Capture the cell that displays the provided text and extract its [x, y] central coordinate. 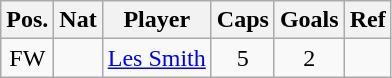
Pos. [28, 20]
2 [309, 58]
Goals [309, 20]
Les Smith [156, 58]
5 [242, 58]
Nat [78, 20]
Ref [368, 20]
Caps [242, 20]
FW [28, 58]
Player [156, 20]
